Extract the (x, y) coordinate from the center of the cell holding the provided text.  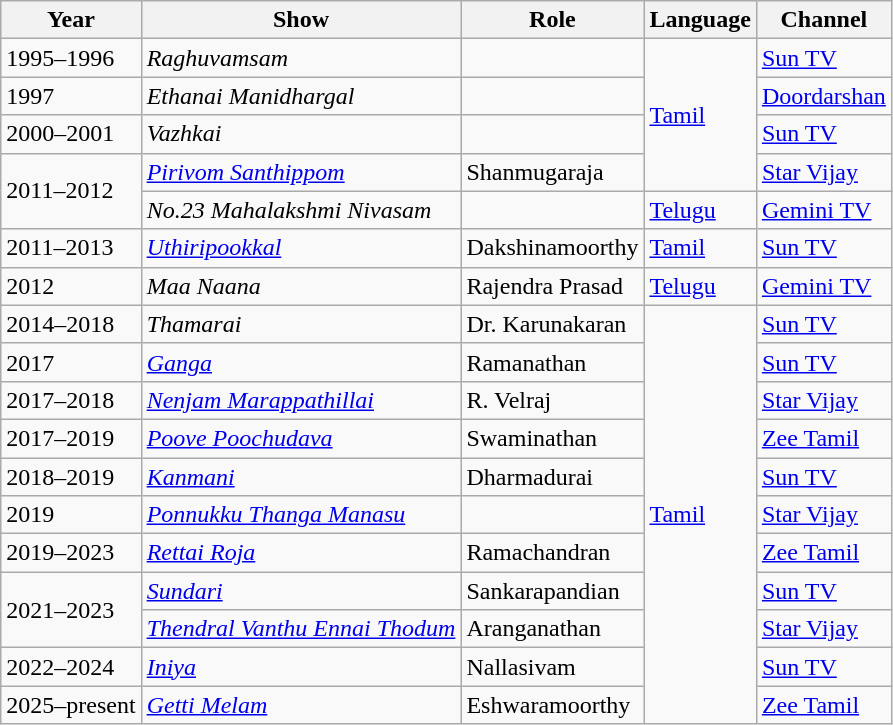
Show (301, 20)
2011–2013 (71, 248)
Raghuvamsam (301, 58)
Year (71, 20)
Rettai Roja (301, 553)
Aranganathan (552, 629)
2021–2023 (71, 610)
2018–2019 (71, 477)
Eshwaramoorthy (552, 705)
Vazhkai (301, 134)
Pirivom Santhippom (301, 172)
Nallasivam (552, 667)
2012 (71, 286)
Role (552, 20)
Channel (824, 20)
Poove Poochudava (301, 438)
1995–1996 (71, 58)
No.23 Mahalakshmi Nivasam (301, 210)
Ramachandran (552, 553)
2025–present (71, 705)
Doordarshan (824, 96)
Uthiripookkal (301, 248)
Thamarai (301, 324)
Nenjam Marappathillai (301, 400)
Ethanai Manidhargal (301, 96)
Ganga (301, 362)
2022–2024 (71, 667)
2017–2019 (71, 438)
2014–2018 (71, 324)
Dr. Karunakaran (552, 324)
R. Velraj (552, 400)
Swaminathan (552, 438)
Thendral Vanthu Ennai Thodum (301, 629)
1997 (71, 96)
Sankarapandian (552, 591)
Shanmugaraja (552, 172)
Ponnukku Thanga Manasu (301, 515)
2011–2012 (71, 191)
2017 (71, 362)
2017–2018 (71, 400)
Getti Melam (301, 705)
Language (700, 20)
Maa Naana (301, 286)
Kanmani (301, 477)
Sundari (301, 591)
Rajendra Prasad (552, 286)
Ramanathan (552, 362)
Dakshinamoorthy (552, 248)
Dharmadurai (552, 477)
2000–2001 (71, 134)
2019 (71, 515)
2019–2023 (71, 553)
Iniya (301, 667)
